Provide the (X, Y) coordinate of the cell's center where the given text is located.  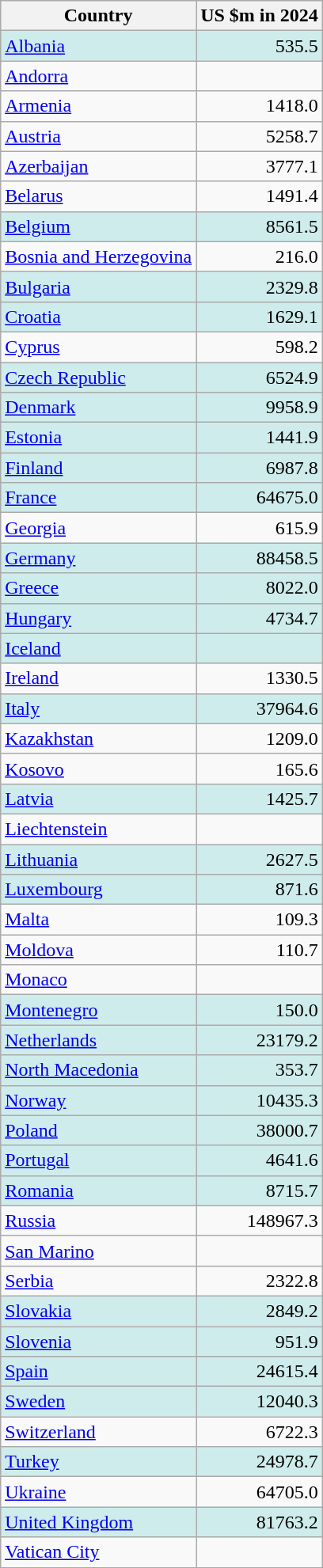
81763.2 (260, 1522)
Lithuania (98, 859)
535.5 (260, 46)
Poland (98, 1130)
US $m in 2024 (260, 16)
Austria (98, 136)
Moldova (98, 950)
Belgium (98, 226)
Luxembourg (98, 890)
1425.7 (260, 799)
12040.3 (260, 1402)
Czech Republic (98, 378)
64705.0 (260, 1492)
Cyprus (98, 347)
North Macedonia (98, 1070)
Albania (98, 46)
Russia (98, 1221)
Ireland (98, 678)
Netherlands (98, 1040)
Portugal (98, 1160)
Liechtenstein (98, 829)
Switzerland (98, 1432)
Sweden (98, 1402)
Norway (98, 1100)
110.7 (260, 950)
8561.5 (260, 226)
Romania (98, 1190)
Iceland (98, 648)
6524.9 (260, 378)
8022.0 (260, 588)
Slovenia (98, 1342)
1629.1 (260, 317)
Andorra (98, 76)
Croatia (98, 317)
1330.5 (260, 678)
38000.7 (260, 1130)
615.9 (260, 528)
Vatican City (98, 1552)
2849.2 (260, 1311)
1418.0 (260, 106)
109.3 (260, 920)
148967.3 (260, 1221)
10435.3 (260, 1100)
Kazakhstan (98, 738)
1491.4 (260, 196)
Serbia (98, 1281)
3777.1 (260, 166)
2322.8 (260, 1281)
5258.7 (260, 136)
Denmark (98, 408)
23179.2 (260, 1040)
64675.0 (260, 498)
Kosovo (98, 769)
Greece (98, 588)
353.7 (260, 1070)
Ukraine (98, 1492)
1441.9 (260, 438)
150.0 (260, 1010)
6722.3 (260, 1432)
Armenia (98, 106)
Latvia (98, 799)
871.6 (260, 890)
216.0 (260, 256)
165.6 (260, 769)
88458.5 (260, 558)
Monaco (98, 980)
Belarus (98, 196)
24978.7 (260, 1462)
Malta (98, 920)
Bulgaria (98, 287)
Georgia (98, 528)
37964.6 (260, 708)
1209.0 (260, 738)
Bosnia and Herzegovina (98, 256)
Azerbaijan (98, 166)
598.2 (260, 347)
Italy (98, 708)
24615.4 (260, 1372)
8715.7 (260, 1190)
951.9 (260, 1342)
France (98, 498)
2627.5 (260, 859)
United Kingdom (98, 1522)
Country (98, 16)
4641.6 (260, 1160)
Estonia (98, 438)
6987.8 (260, 468)
Germany (98, 558)
9958.9 (260, 408)
Spain (98, 1372)
2329.8 (260, 287)
Turkey (98, 1462)
Slovakia (98, 1311)
San Marino (98, 1251)
Montenegro (98, 1010)
Hungary (98, 618)
Finland (98, 468)
4734.7 (260, 618)
